Locate the cell with the specified text and output its (x, y) center coordinate. 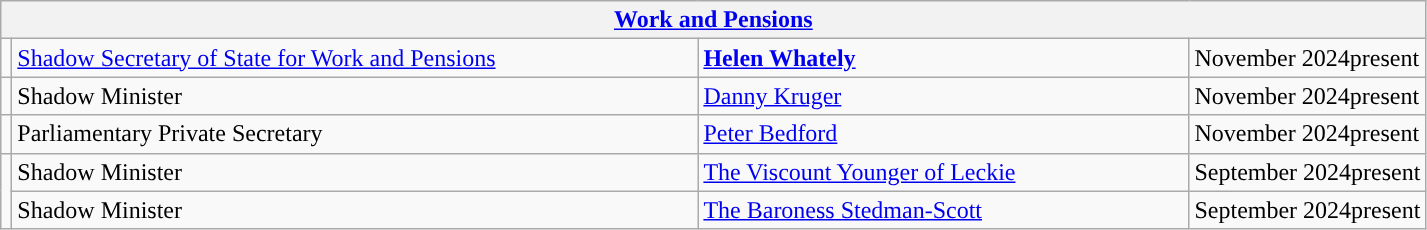
The Viscount Younger of Leckie (944, 172)
Parliamentary Private Secretary (355, 134)
Danny Kruger (944, 96)
Shadow Secretary of State for Work and Pensions (355, 58)
Work and Pensions (714, 20)
Helen Whately (944, 58)
The Baroness Stedman-Scott (944, 210)
Peter Bedford (944, 134)
